From the cell containing the given text, extract its center point as (x, y) coordinate. 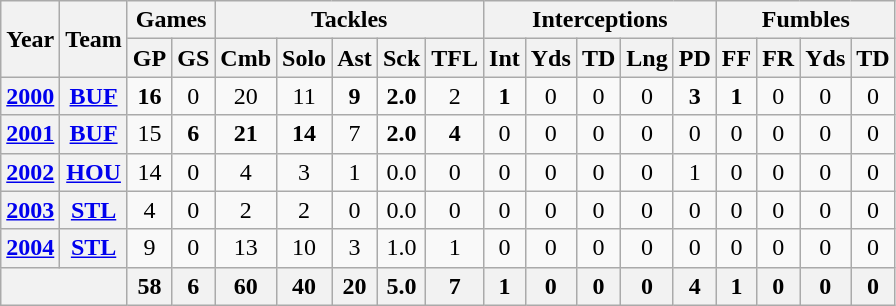
FF (736, 58)
10 (304, 248)
58 (149, 286)
40 (304, 286)
Games (170, 20)
GS (194, 58)
11 (304, 96)
Int (505, 58)
Lng (647, 58)
1.0 (401, 248)
2004 (30, 248)
Year (30, 39)
2002 (30, 172)
2001 (30, 134)
21 (246, 134)
GP (149, 58)
Ast (355, 58)
60 (246, 286)
Interceptions (600, 20)
5.0 (401, 286)
PD (694, 58)
16 (149, 96)
13 (246, 248)
2003 (30, 210)
HOU (94, 172)
Cmb (246, 58)
2000 (30, 96)
15 (149, 134)
FR (778, 58)
Solo (304, 58)
Sck (401, 58)
TFL (455, 58)
Fumbles (806, 20)
Tackles (350, 20)
Team (94, 39)
